Extract the (x, y) coordinate from the center of the cell holding the provided text.  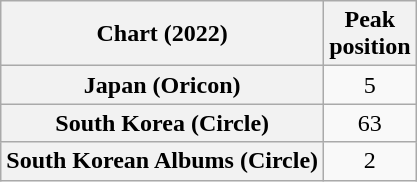
South Korea (Circle) (162, 123)
South Korean Albums (Circle) (162, 161)
Japan (Oricon) (162, 85)
Peakposition (370, 34)
Chart (2022) (162, 34)
5 (370, 85)
2 (370, 161)
63 (370, 123)
